Provide the [x, y] coordinate of the cell's center where the given text is located.  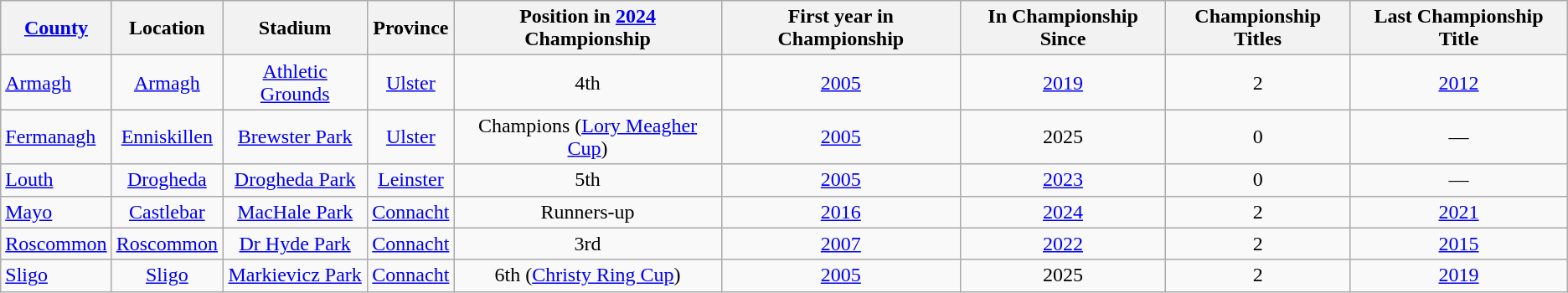
Location [167, 28]
2016 [841, 212]
6th (Christy Ring Cup) [588, 275]
Louth [56, 180]
Athletic Grounds [295, 82]
Enniskillen [167, 137]
Province [410, 28]
MacHale Park [295, 212]
2024 [1062, 212]
Brewster Park [295, 137]
Markievicz Park [295, 275]
Mayo [56, 212]
2012 [1459, 82]
First year in Championship [841, 28]
County [56, 28]
3rd [588, 244]
Dr Hyde Park [295, 244]
Stadium [295, 28]
2021 [1459, 212]
Position in 2024 Championship [588, 28]
2023 [1062, 180]
Castlebar [167, 212]
Leinster [410, 180]
Champions (Lory Meagher Cup) [588, 137]
2015 [1459, 244]
Last Championship Title [1459, 28]
5th [588, 180]
Runners-up [588, 212]
2022 [1062, 244]
Fermanagh [56, 137]
Championship Titles [1258, 28]
Drogheda Park [295, 180]
2007 [841, 244]
Drogheda [167, 180]
In Championship Since [1062, 28]
4th [588, 82]
